Return the (X, Y) coordinate for the center point of the cell that contains the specified text.  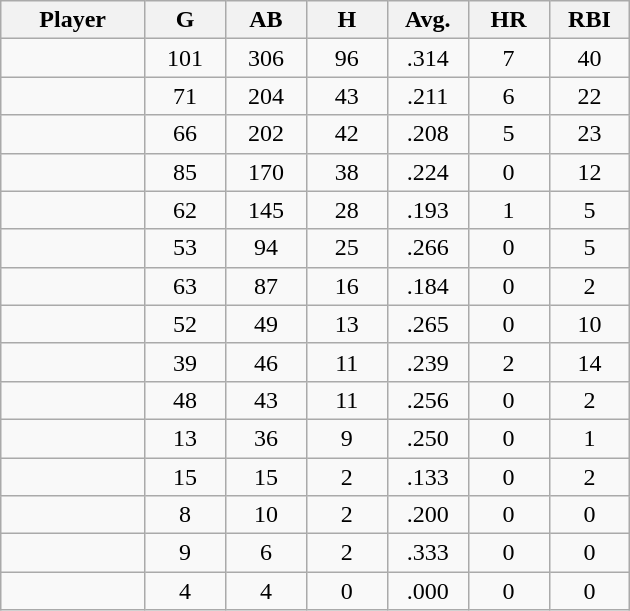
96 (346, 58)
85 (186, 172)
52 (186, 324)
39 (186, 362)
170 (266, 172)
H (346, 20)
40 (590, 58)
AB (266, 20)
66 (186, 134)
63 (186, 286)
306 (266, 58)
25 (346, 248)
8 (186, 515)
46 (266, 362)
.224 (428, 172)
202 (266, 134)
.239 (428, 362)
.211 (428, 96)
23 (590, 134)
.256 (428, 400)
48 (186, 400)
38 (346, 172)
71 (186, 96)
HR (508, 20)
53 (186, 248)
.184 (428, 286)
101 (186, 58)
16 (346, 286)
.193 (428, 210)
.250 (428, 438)
Player (73, 20)
22 (590, 96)
94 (266, 248)
.133 (428, 477)
62 (186, 210)
12 (590, 172)
145 (266, 210)
204 (266, 96)
14 (590, 362)
.314 (428, 58)
.000 (428, 591)
.200 (428, 515)
.265 (428, 324)
49 (266, 324)
42 (346, 134)
7 (508, 58)
Avg. (428, 20)
.208 (428, 134)
RBI (590, 20)
28 (346, 210)
G (186, 20)
87 (266, 286)
.333 (428, 553)
36 (266, 438)
.266 (428, 248)
